Find where the given text appears and provide that cell's center as [X, Y] coordinate. 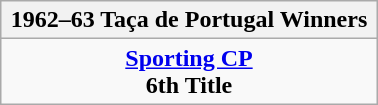
Sporting CP6th Title [189, 72]
1962–63 Taça de Portugal Winners [189, 20]
